Locate the cell with the specified text and output its (X, Y) center coordinate. 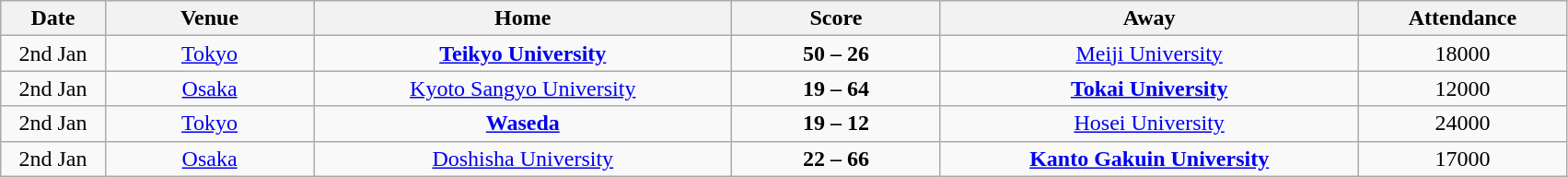
19 – 12 (836, 124)
22 – 66 (836, 159)
Hosei University (1149, 124)
Doshisha University (523, 159)
Venue (210, 18)
Date (53, 18)
Away (1149, 18)
19 – 64 (836, 88)
18000 (1462, 53)
Teikyo University (523, 53)
Meiji University (1149, 53)
Attendance (1462, 18)
Score (836, 18)
24000 (1462, 124)
50 – 26 (836, 53)
Waseda (523, 124)
17000 (1462, 159)
Tokai University (1149, 88)
Kanto Gakuin University (1149, 159)
12000 (1462, 88)
Kyoto Sangyo University (523, 88)
Home (523, 18)
